Find where the given text appears and provide that cell's center as [x, y] coordinate. 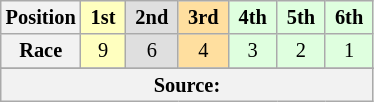
Position [41, 17]
6 [152, 51]
4 [203, 51]
1 [349, 51]
9 [104, 51]
6th [349, 17]
5th [301, 17]
3rd [203, 17]
Source: [187, 85]
4th [253, 17]
2 [301, 51]
2nd [152, 17]
3 [253, 51]
Race [41, 51]
1st [104, 17]
